Return [x, y] of the center of cell containing provided text 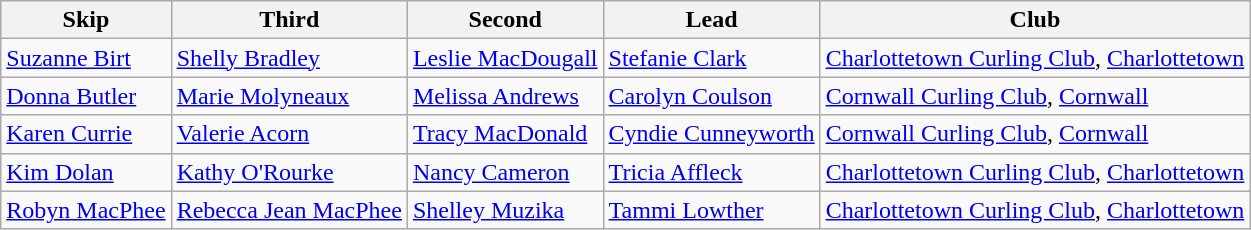
Kim Dolan [86, 172]
Skip [86, 20]
Carolyn Coulson [712, 96]
Shelly Bradley [289, 58]
Marie Molyneaux [289, 96]
Tricia Affleck [712, 172]
Robyn MacPhee [86, 210]
Donna Butler [86, 96]
Second [505, 20]
Tammi Lowther [712, 210]
Valerie Acorn [289, 134]
Stefanie Clark [712, 58]
Club [1035, 20]
Leslie MacDougall [505, 58]
Lead [712, 20]
Rebecca Jean MacPhee [289, 210]
Kathy O'Rourke [289, 172]
Suzanne Birt [86, 58]
Melissa Andrews [505, 96]
Nancy Cameron [505, 172]
Cyndie Cunneyworth [712, 134]
Tracy MacDonald [505, 134]
Shelley Muzika [505, 210]
Third [289, 20]
Karen Currie [86, 134]
